Return (X, Y) of the center of cell containing provided text 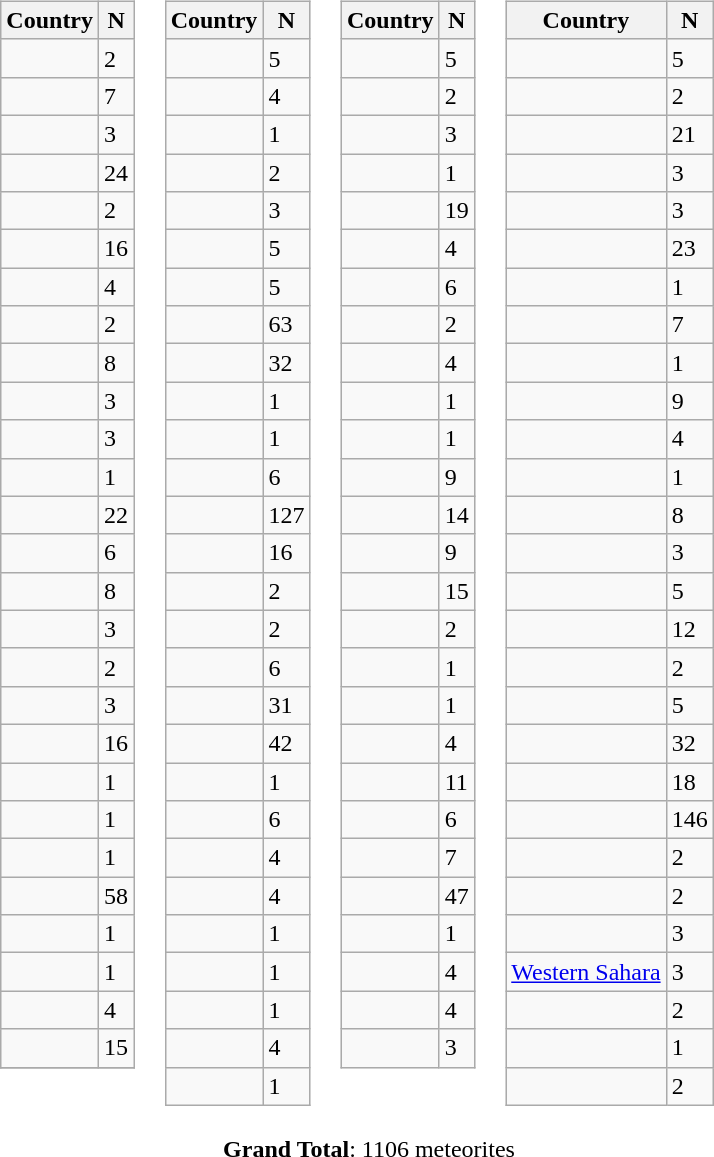
14 (456, 515)
24 (116, 173)
23 (690, 249)
63 (286, 325)
12 (690, 629)
127 (286, 515)
18 (690, 781)
19 (456, 211)
21 (690, 134)
58 (116, 896)
47 (456, 896)
11 (456, 781)
22 (116, 515)
31 (286, 705)
146 (690, 820)
42 (286, 743)
Western Sahara (586, 972)
